Determine the [x, y] coordinate at the center of the cell enclosing the given text.  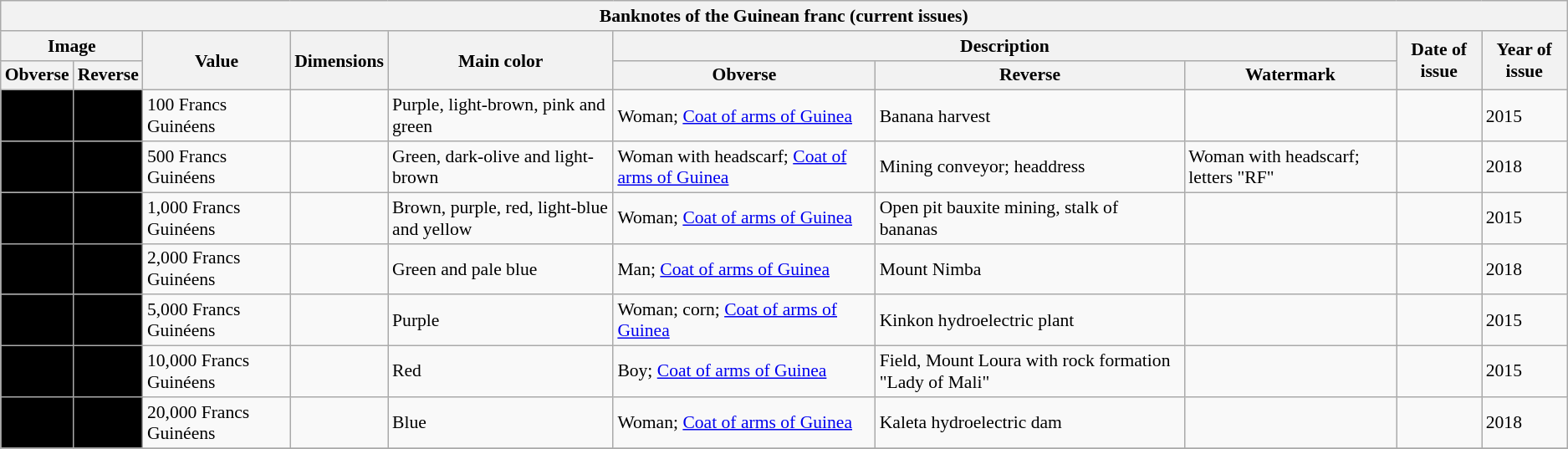
Boy; Coat of arms of Guinea [744, 371]
5,000 Francs Guinéens [217, 321]
Description [1004, 46]
Green, dark-olive and light-brown [500, 167]
Blue [500, 423]
Woman with headscarf; Coat of arms of Guinea [744, 167]
Woman; corn; Coat of arms of Guinea [744, 321]
Red [500, 371]
Purple, light-brown, pink and green [500, 115]
Main color [500, 60]
Open pit bauxite mining, stalk of bananas [1030, 217]
Woman with headscarf; letters "RF" [1290, 167]
Mining conveyor; headdress [1030, 167]
100 Francs Guinéens [217, 115]
Image [72, 46]
Field, Mount Loura with rock formation "Lady of Mali" [1030, 371]
Value [217, 60]
Watermark [1290, 75]
Banana harvest [1030, 115]
Man; Coat of arms of Guinea [744, 269]
Banknotes of the Guinean franc (current issues) [784, 16]
2,000 Francs Guinéens [217, 269]
Date of issue [1439, 60]
Brown, purple, red, light-blue and yellow [500, 217]
Dimensions [340, 60]
20,000 Francs Guinéens [217, 423]
500 Francs Guinéens [217, 167]
Green and pale blue [500, 269]
10,000 Francs Guinéens [217, 371]
Kaleta hydroelectric dam [1030, 423]
Purple [500, 321]
Year of issue [1525, 60]
Mount Nimba [1030, 269]
Kinkon hydroelectric plant [1030, 321]
1,000 Francs Guinéens [217, 217]
